Return the [x, y] coordinate for the center point of the cell that contains the specified text.  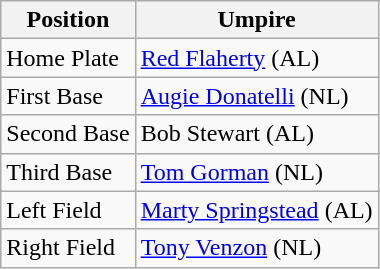
Position [68, 20]
Tony Venzon (NL) [256, 248]
Augie Donatelli (NL) [256, 96]
Tom Gorman (NL) [256, 172]
Bob Stewart (AL) [256, 134]
Marty Springstead (AL) [256, 210]
Right Field [68, 248]
First Base [68, 96]
Home Plate [68, 58]
Umpire [256, 20]
Second Base [68, 134]
Left Field [68, 210]
Red Flaherty (AL) [256, 58]
Third Base [68, 172]
